Extract the (X, Y) coordinate from the center of the cell holding the provided text.  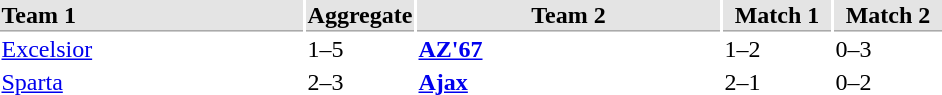
Match 2 (888, 16)
Excelsior (152, 49)
Team 1 (152, 16)
Match 1 (777, 16)
Team 2 (568, 16)
0–3 (888, 49)
Aggregate (360, 16)
1–5 (360, 49)
1–2 (777, 49)
AZ'67 (568, 49)
